From the cell containing the given text, extract its center point as [x, y] coordinate. 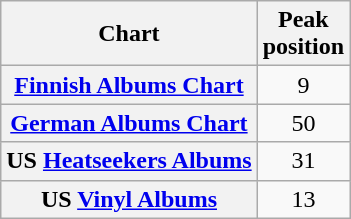
Finnish Albums Chart [129, 85]
50 [303, 123]
German Albums Chart [129, 123]
31 [303, 161]
9 [303, 85]
US Vinyl Albums [129, 199]
US Heatseekers Albums [129, 161]
Chart [129, 34]
13 [303, 199]
Peakposition [303, 34]
